Pinpoint the cell where the given text exists, returning its [X, Y] midpoint coordinate. 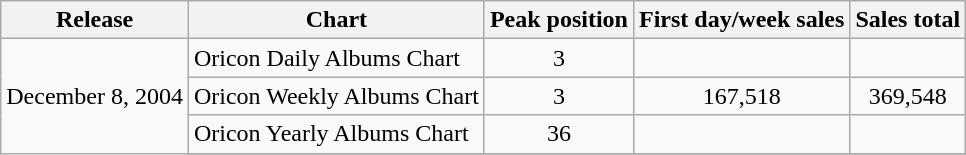
Sales total [908, 20]
Oricon Daily Albums Chart [336, 58]
Oricon Yearly Albums Chart [336, 134]
Chart [336, 20]
Peak position [558, 20]
December 8, 2004 [95, 96]
Oricon Weekly Albums Chart [336, 96]
167,518 [741, 96]
36 [558, 134]
Release [95, 20]
First day/week sales [741, 20]
369,548 [908, 96]
